Search for the cell housing the specified text and yield its [X, Y] center coordinate. 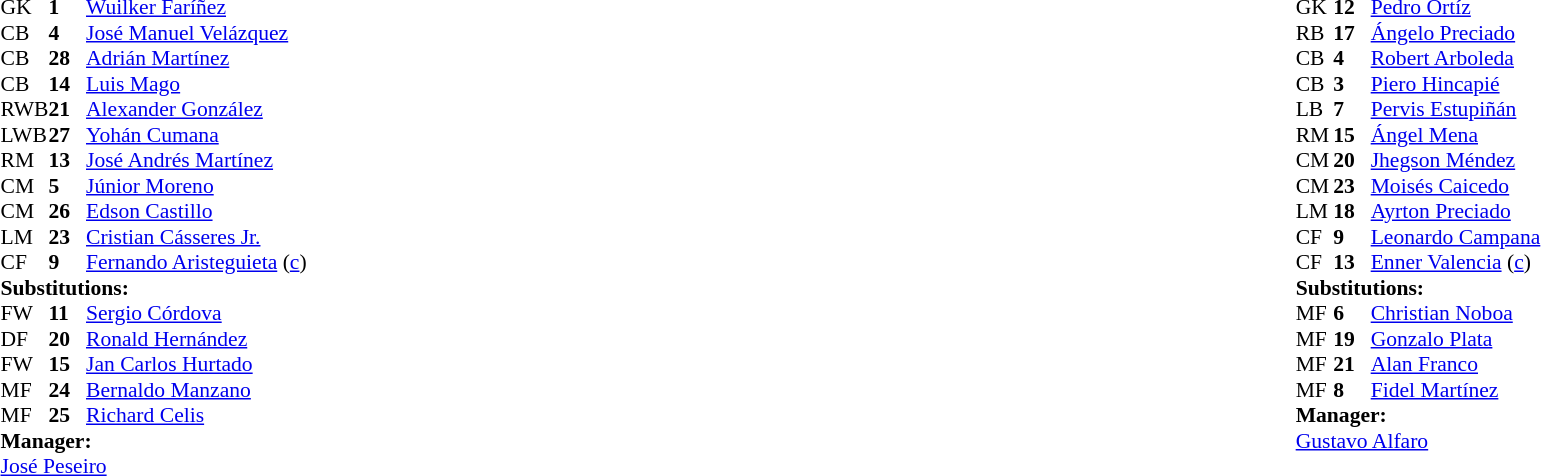
Ángel Mena [1456, 135]
LB [1315, 109]
24 [67, 390]
Jan Carlos Hurtado [196, 365]
Moisés Caicedo [1456, 186]
7 [1352, 109]
RB [1315, 33]
19 [1352, 339]
5 [67, 186]
Fidel Martínez [1456, 390]
Robert Arboleda [1456, 59]
Jhegson Méndez [1456, 161]
Júnior Moreno [196, 186]
Enner Valencia (c) [1456, 263]
27 [67, 135]
Adrián Martínez [196, 59]
Sergio Córdova [196, 313]
28 [67, 59]
Ángelo Preciado [1456, 33]
Ronald Hernández [196, 339]
17 [1352, 33]
LWB [24, 135]
11 [67, 313]
Bernaldo Manzano [196, 390]
José Manuel Velázquez [196, 33]
Cristian Cásseres Jr. [196, 237]
Christian Noboa [1456, 313]
Gustavo Alfaro [1418, 441]
6 [1352, 313]
Alan Franco [1456, 365]
Fernando Aristeguieta (c) [196, 263]
Alexander González [196, 109]
Edson Castillo [196, 211]
26 [67, 211]
RWB [24, 109]
18 [1352, 211]
Luis Mago [196, 84]
Ayrton Preciado [1456, 211]
14 [67, 84]
DF [24, 339]
José Andrés Martínez [196, 161]
Pervis Estupiñán [1456, 109]
3 [1352, 84]
Gonzalo Plata [1456, 339]
8 [1352, 390]
Piero Hincapié [1456, 84]
Yohán Cumana [196, 135]
25 [67, 415]
Richard Celis [196, 415]
Leonardo Campana [1456, 237]
